Capture the cell that displays the provided text and extract its (x, y) central coordinate. 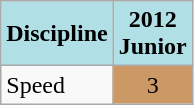
3 (152, 85)
2012Junior (152, 34)
Discipline (57, 34)
Speed (57, 85)
